Search for the cell housing the specified text and yield its [X, Y] center coordinate. 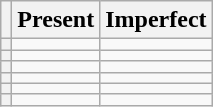
Present [56, 20]
Imperfect [156, 20]
